Determine the [X, Y] coordinate at the center of the cell enclosing the given text.  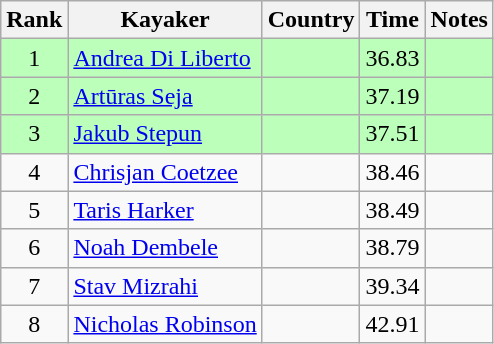
Chrisjan Coetzee [165, 172]
Rank [34, 20]
2 [34, 96]
Country [311, 20]
5 [34, 210]
Kayaker [165, 20]
38.49 [392, 210]
Noah Dembele [165, 248]
Andrea Di Liberto [165, 58]
42.91 [392, 324]
Nicholas Robinson [165, 324]
Notes [459, 20]
37.51 [392, 134]
36.83 [392, 58]
Taris Harker [165, 210]
1 [34, 58]
3 [34, 134]
4 [34, 172]
Stav Mizrahi [165, 286]
Time [392, 20]
38.46 [392, 172]
37.19 [392, 96]
38.79 [392, 248]
8 [34, 324]
Artūras Seja [165, 96]
6 [34, 248]
7 [34, 286]
39.34 [392, 286]
Jakub Stepun [165, 134]
